Capture the cell that displays the provided text and extract its [x, y] central coordinate. 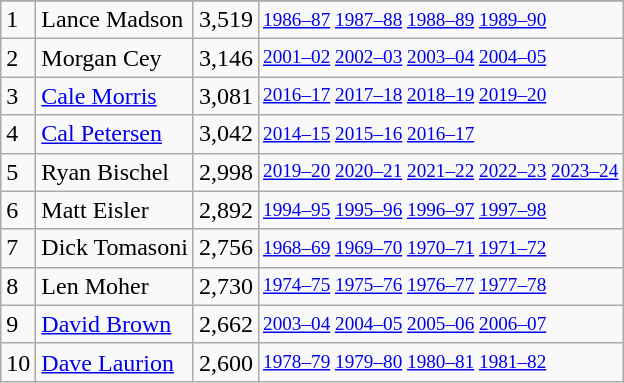
3,042 [226, 134]
2016–17 2017–18 2018–19 2019–20 [440, 96]
1 [18, 20]
Lance Madson [115, 20]
2003–04 2004–05 2005–06 2006–07 [440, 324]
Matt Eisler [115, 210]
2 [18, 58]
3,081 [226, 96]
Dave Laurion [115, 362]
6 [18, 210]
Ryan Bischel [115, 172]
2,662 [226, 324]
1994–95 1995–96 1996–97 1997–98 [440, 210]
2,892 [226, 210]
2,730 [226, 286]
1978–79 1979–80 1980–81 1981–82 [440, 362]
Cal Petersen [115, 134]
4 [18, 134]
10 [18, 362]
3,519 [226, 20]
3 [18, 96]
2,756 [226, 248]
1974–75 1975–76 1976–77 1977–78 [440, 286]
2001–02 2002–03 2003–04 2004–05 [440, 58]
1968–69 1969–70 1970–71 1971–72 [440, 248]
2,998 [226, 172]
2,600 [226, 362]
Cale Morris [115, 96]
9 [18, 324]
Dick Tomasoni [115, 248]
5 [18, 172]
Morgan Cey [115, 58]
2014–15 2015–16 2016–17 [440, 134]
8 [18, 286]
David Brown [115, 324]
Len Moher [115, 286]
3,146 [226, 58]
1986–87 1987–88 1988–89 1989–90 [440, 20]
7 [18, 248]
2019–20 2020–21 2021–22 2022–23 2023–24 [440, 172]
